Provide the (X, Y) coordinate of the cell's center where the given text is located.  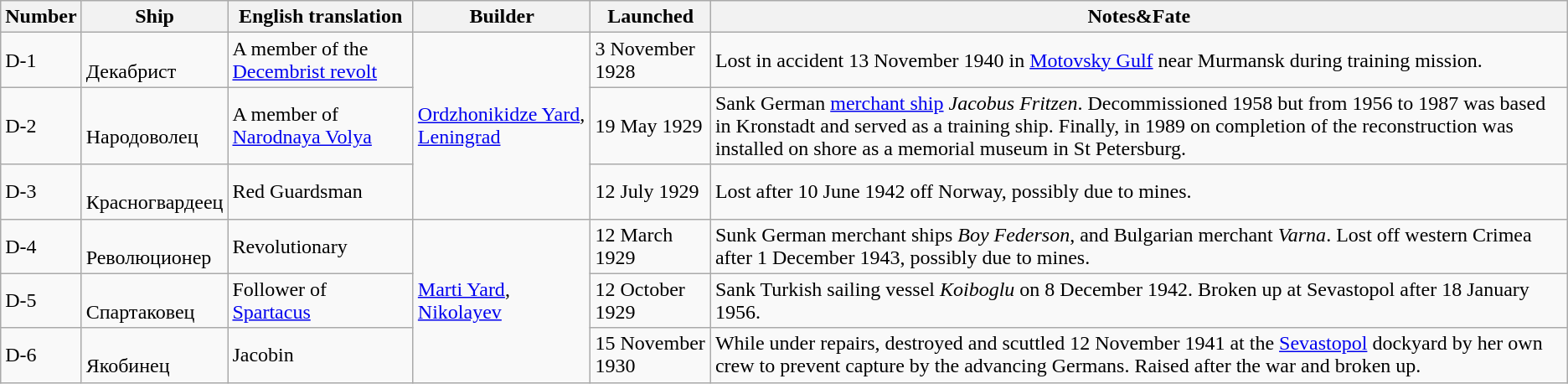
Red Guardsman (320, 191)
Ship (154, 17)
Marti Yard, Nikolayev (502, 300)
12 March 1929 (650, 246)
D-4 (41, 246)
D-3 (41, 191)
A member of Narodnaya Volya (320, 126)
Launched (650, 17)
Number (41, 17)
Builder (502, 17)
D-6 (41, 355)
Lost in accident 13 November 1940 in Motovsky Gulf near Murmansk during training mission. (1139, 60)
Lost after 10 June 1942 off Norway, possibly due to mines. (1139, 191)
12 July 1929 (650, 191)
Народоволец (154, 126)
English translation (320, 17)
19 May 1929 (650, 126)
3 November 1928 (650, 60)
12 October 1929 (650, 300)
D-1 (41, 60)
D-2 (41, 126)
Notes&Fate (1139, 17)
A member of the Decembrist revolt (320, 60)
Revolutionary (320, 246)
D-5 (41, 300)
15 November 1930 (650, 355)
Follower of Spartacus (320, 300)
Jacobin (320, 355)
Sunk German merchant ships Boy Federson, and Bulgarian merchant Varna. Lost off western Crimea after 1 December 1943, possibly due to mines. (1139, 246)
Sank Turkish sailing vessel Koiboglu on 8 December 1942. Broken up at Sevastopol after 18 January 1956. (1139, 300)
Декабрист (154, 60)
Революционер (154, 246)
Красногвардеец (154, 191)
Ordzhonikidze Yard, Leningrad (502, 126)
Спартаковец (154, 300)
Якобинец (154, 355)
